Detect which cell encompasses the target text, then output its [x, y] center coordinate. 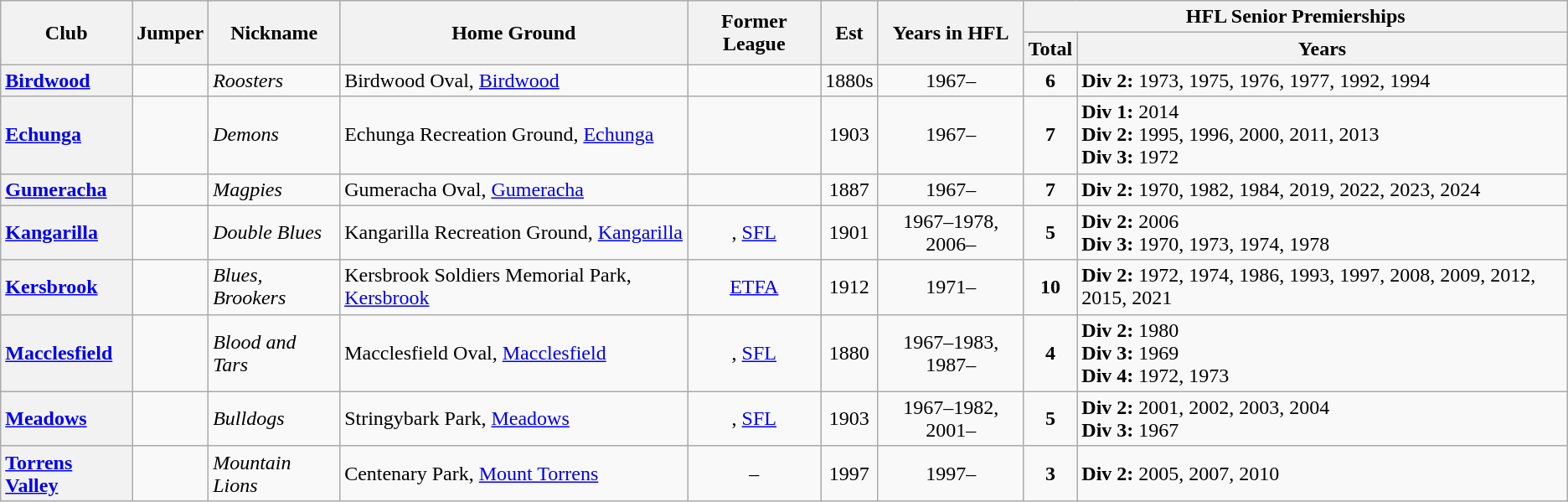
1912 [849, 287]
Years [1322, 49]
ETFA [754, 287]
Former League [754, 33]
Div 2: 2001, 2002, 2003, 2004Div 3: 1967 [1322, 419]
Torrens Valley [67, 473]
HFL Senior Premierships [1295, 17]
Est [849, 33]
Echunga Recreation Ground, Echunga [514, 135]
Jumper [171, 33]
Stringybark Park, Meadows [514, 419]
1887 [849, 189]
Div 2: 1970, 1982, 1984, 2019, 2022, 2023, 2024 [1322, 189]
1967–1978, 2006– [951, 233]
Club [67, 33]
Blues, Brookers [275, 287]
1997– [951, 473]
Home Ground [514, 33]
4 [1050, 353]
Nickname [275, 33]
Magpies [275, 189]
Blood and Tars [275, 353]
Demons [275, 135]
Div 2: 1972, 1974, 1986, 1993, 1997, 2008, 2009, 2012, 2015, 2021 [1322, 287]
1967–1982, 2001– [951, 419]
Meadows [67, 419]
1971– [951, 287]
Years in HFL [951, 33]
– [754, 473]
Centenary Park, Mount Torrens [514, 473]
6 [1050, 80]
Div 2: 2006Div 3: 1970, 1973, 1974, 1978 [1322, 233]
Div 2: 1980Div 3: 1969Div 4: 1972, 1973 [1322, 353]
Double Blues [275, 233]
Div 1: 2014Div 2: 1995, 1996, 2000, 2011, 2013Div 3: 1972 [1322, 135]
Kangarilla [67, 233]
1967–1983, 1987– [951, 353]
Macclesfield [67, 353]
1880 [849, 353]
Bulldogs [275, 419]
Echunga [67, 135]
Total [1050, 49]
Macclesfield Oval, Macclesfield [514, 353]
Kersbrook Soldiers Memorial Park, Kersbrook [514, 287]
Div 2: 2005, 2007, 2010 [1322, 473]
Mountain Lions [275, 473]
1880s [849, 80]
Birdwood [67, 80]
3 [1050, 473]
Roosters [275, 80]
Gumeracha Oval, Gumeracha [514, 189]
Birdwood Oval, Birdwood [514, 80]
1901 [849, 233]
Kersbrook [67, 287]
Div 2: 1973, 1975, 1976, 1977, 1992, 1994 [1322, 80]
1997 [849, 473]
10 [1050, 287]
Gumeracha [67, 189]
Kangarilla Recreation Ground, Kangarilla [514, 233]
